Locate the cell with the specified text and output its [X, Y] center coordinate. 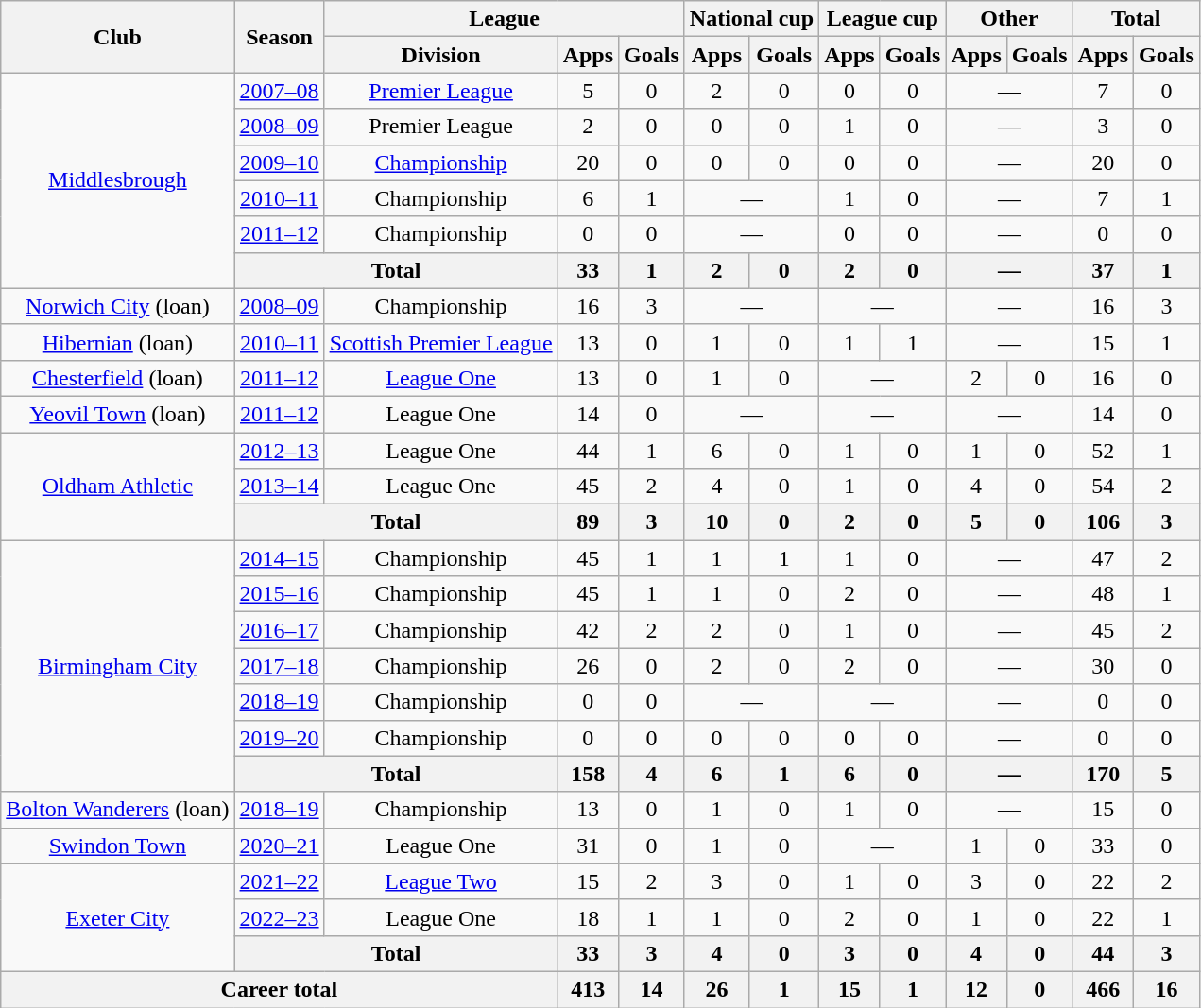
30 [1103, 666]
89 [588, 522]
18 [588, 917]
League cup [883, 19]
Oldham Athletic [117, 487]
Swindon Town [117, 846]
Scottish Premier League [440, 342]
158 [588, 774]
42 [588, 630]
466 [1103, 989]
54 [1103, 487]
Norwich City (loan) [117, 306]
2022–23 [280, 917]
Birmingham City [117, 666]
106 [1103, 522]
413 [588, 989]
Division [440, 55]
Career total [280, 989]
48 [1103, 594]
2017–18 [280, 666]
2015–16 [280, 594]
37 [1103, 270]
Hibernian (loan) [117, 342]
2020–21 [280, 846]
31 [588, 846]
Chesterfield (loan) [117, 378]
12 [976, 989]
League Two [440, 881]
10 [716, 522]
2013–14 [280, 487]
Club [117, 37]
2021–22 [280, 881]
Exeter City [117, 917]
National cup [751, 19]
Season [280, 37]
52 [1103, 451]
2016–17 [280, 630]
47 [1103, 558]
Bolton Wanderers (loan) [117, 810]
2014–15 [280, 558]
Yeovil Town (loan) [117, 414]
Other [1009, 19]
Middlesbrough [117, 180]
League [505, 19]
2019–20 [280, 738]
2007–08 [280, 91]
2012–13 [280, 451]
2009–10 [280, 162]
170 [1103, 774]
